Scan for the cell matching the given text and deliver its (x, y) coordinate at center. 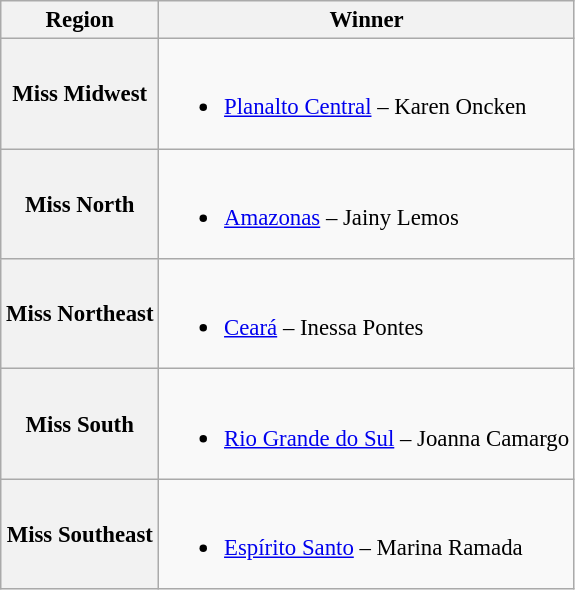
Ceará – Inessa Pontes (367, 314)
Winner (367, 20)
Region (80, 20)
Planalto Central – Karen Oncken (367, 94)
Amazonas – Jainy Lemos (367, 204)
Miss South (80, 424)
Rio Grande do Sul – Joanna Camargo (367, 424)
Miss Midwest (80, 94)
Miss Northeast (80, 314)
Miss North (80, 204)
Miss Southeast (80, 534)
Espírito Santo – Marina Ramada (367, 534)
